Determine the (X, Y) coordinate at the center of the cell enclosing the given text.  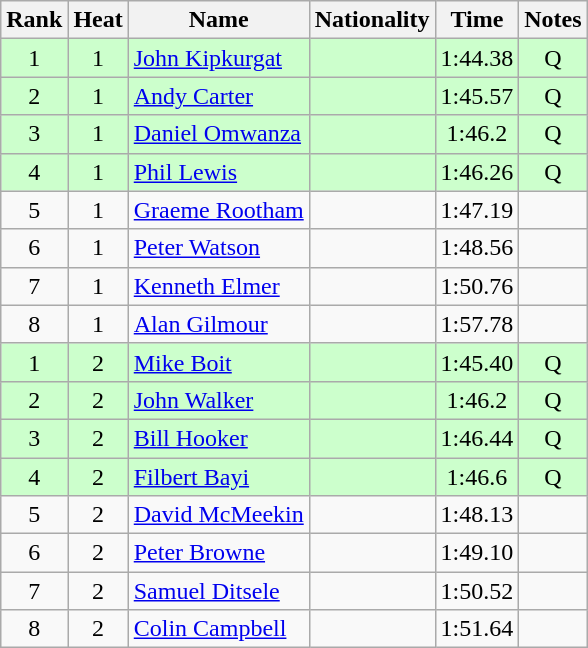
1:50.52 (477, 591)
Colin Campbell (218, 629)
1:48.13 (477, 515)
1:57.78 (477, 324)
Mike Boit (218, 362)
Peter Browne (218, 553)
1:47.19 (477, 210)
1:44.38 (477, 58)
John Walker (218, 400)
1:46.6 (477, 477)
Samuel Ditsele (218, 591)
Bill Hooker (218, 438)
Peter Watson (218, 248)
1:49.10 (477, 553)
Daniel Omwanza (218, 134)
David McMeekin (218, 515)
Phil Lewis (218, 172)
Alan Gilmour (218, 324)
Rank (34, 20)
1:50.76 (477, 286)
1:48.56 (477, 248)
Name (218, 20)
John Kipkurgat (218, 58)
1:46.26 (477, 172)
1:46.44 (477, 438)
1:45.40 (477, 362)
Heat (98, 20)
Graeme Rootham (218, 210)
1:51.64 (477, 629)
Time (477, 20)
Filbert Bayi (218, 477)
Nationality (372, 20)
Kenneth Elmer (218, 286)
1:45.57 (477, 96)
Andy Carter (218, 96)
Notes (553, 20)
